Output the [X, Y] coordinate of the center of the cell containing the given text.  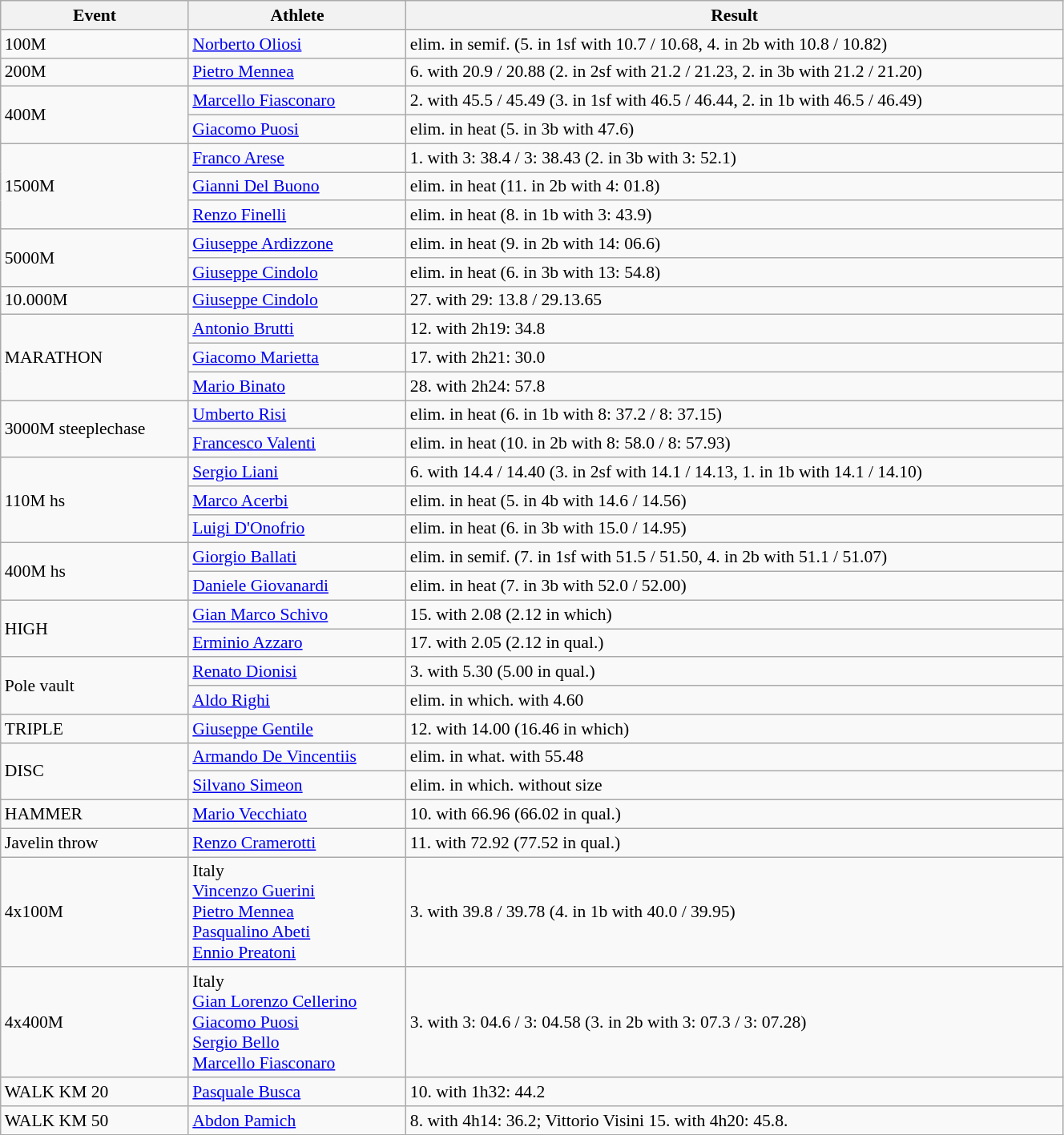
100M [95, 44]
Mario Vecchiato [297, 815]
Umberto Risi [297, 415]
2. with 45.5 / 45.49 (3. in 1sf with 46.5 / 46.44, 2. in 1b with 46.5 / 46.49) [735, 101]
110M hs [95, 500]
elim. in heat (6. in 3b with 15.0 / 14.95) [735, 529]
400M [95, 115]
Marco Acerbi [297, 501]
Pietro Mennea [297, 72]
Silvano Simeon [297, 786]
Gian Marco Schivo [297, 614]
Athlete [297, 15]
Giuseppe Gentile [297, 729]
elim. in heat (6. in 3b with 13: 54.8) [735, 272]
elim. in heat (9. in 2b with 14: 06.6) [735, 244]
MARATHON [95, 357]
elim. in semif. (5. in 1sf with 10.7 / 10.68, 4. in 2b with 10.8 / 10.82) [735, 44]
Renzo Finelli [297, 215]
3. with 3: 04.6 / 3: 04.58 (3. in 2b with 3: 07.3 / 3: 07.28) [735, 1023]
elim. in semif. (7. in 1sf with 51.5 / 51.50, 4. in 2b with 51.1 / 51.07) [735, 557]
27. with 29: 13.8 / 29.13.65 [735, 300]
4x100M [95, 912]
Pasquale Busca [297, 1092]
8. with 4h14: 36.2; Vittorio Visini 15. with 4h20: 45.8. [735, 1121]
3. with 5.30 (5.00 in qual.) [735, 672]
5000M [95, 258]
elim. in heat (5. in 4b with 14.6 / 14.56) [735, 501]
15. with 2.08 (2.12 in which) [735, 614]
10. with 66.96 (66.02 in qual.) [735, 815]
6. with 14.4 / 14.40 (3. in 2sf with 14.1 / 14.13, 1. in 1b with 14.1 / 14.10) [735, 472]
12. with 2h19: 34.8 [735, 329]
Giorgio Ballati [297, 557]
1500M [95, 186]
elim. in which. with 4.60 [735, 700]
Norberto Oliosi [297, 44]
elim. in heat (6. in 1b with 8: 37.2 / 8: 37.15) [735, 415]
elim. in heat (7. in 3b with 52.0 / 52.00) [735, 586]
17. with 2.05 (2.12 in qual.) [735, 643]
Javelin throw [95, 843]
HAMMER [95, 815]
WALK KM 50 [95, 1121]
17. with 2h21: 30.0 [735, 358]
1. with 3: 38.4 / 3: 38.43 (2. in 3b with 3: 52.1) [735, 158]
Renato Dionisi [297, 672]
200M [95, 72]
Pole vault [95, 686]
Marcello Fiasconaro [297, 101]
ItalyVincenzo GueriniPietro MenneaPasqualino AbetiEnnio Preatoni [297, 912]
10. with 1h32: 44.2 [735, 1092]
Giuseppe Ardizzone [297, 244]
Franco Arese [297, 158]
Mario Binato [297, 386]
Aldo Righi [297, 700]
DISC [95, 771]
10.000M [95, 300]
4x400M [95, 1023]
elim. in heat (5. in 3b with 47.6) [735, 130]
HIGH [95, 628]
ItalyGian Lorenzo CellerinoGiacomo PuosiSergio BelloMarcello Fiasconaro [297, 1023]
elim. in which. without size [735, 786]
Sergio Liani [297, 472]
WALK KM 20 [95, 1092]
Francesco Valenti [297, 444]
elim. in heat (8. in 1b with 3: 43.9) [735, 215]
Erminio Azzaro [297, 643]
Gianni Del Buono [297, 187]
elim. in what. with 55.48 [735, 757]
3000M steeplechase [95, 429]
6. with 20.9 / 20.88 (2. in 2sf with 21.2 / 21.23, 2. in 3b with 21.2 / 21.20) [735, 72]
TRIPLE [95, 729]
Armando De Vincentiis [297, 757]
12. with 14.00 (16.46 in which) [735, 729]
Renzo Cramerotti [297, 843]
11. with 72.92 (77.52 in qual.) [735, 843]
Result [735, 15]
Abdon Pamich [297, 1121]
Event [95, 15]
Daniele Giovanardi [297, 586]
Giacomo Marietta [297, 358]
Antonio Brutti [297, 329]
Giacomo Puosi [297, 130]
elim. in heat (10. in 2b with 8: 58.0 / 8: 57.93) [735, 444]
400M hs [95, 572]
3. with 39.8 / 39.78 (4. in 1b with 40.0 / 39.95) [735, 912]
Luigi D'Onofrio [297, 529]
28. with 2h24: 57.8 [735, 386]
elim. in heat (11. in 2b with 4: 01.8) [735, 187]
